Detect which cell encompasses the target text, then output its [x, y] center coordinate. 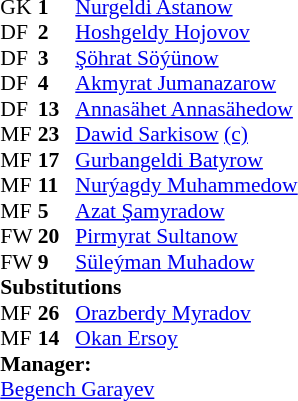
13 [57, 109]
Substitutions [148, 287]
11 [57, 185]
Gurbangeldi Batyrow [186, 160]
2 [57, 33]
Hoshgeldy Hojovov [186, 33]
5 [57, 211]
14 [57, 339]
Nurýagdy Muhammedow [186, 185]
Süleýman Muhadow [186, 262]
26 [57, 313]
Azat Şamyradow [186, 211]
Akmyrat Jumanazarow [186, 83]
17 [57, 160]
Annasähet Annasähedow [186, 109]
Manager: [148, 364]
3 [57, 58]
Şöhrat Söýünow [186, 58]
Orazberdy Myradov [186, 313]
Dawid Sarkisow (c) [186, 135]
23 [57, 135]
20 [57, 237]
Okan Ersoy [186, 339]
4 [57, 83]
Pirmyrat Sultanow [186, 237]
9 [57, 262]
